Capture the cell that displays the provided text and extract its [X, Y] central coordinate. 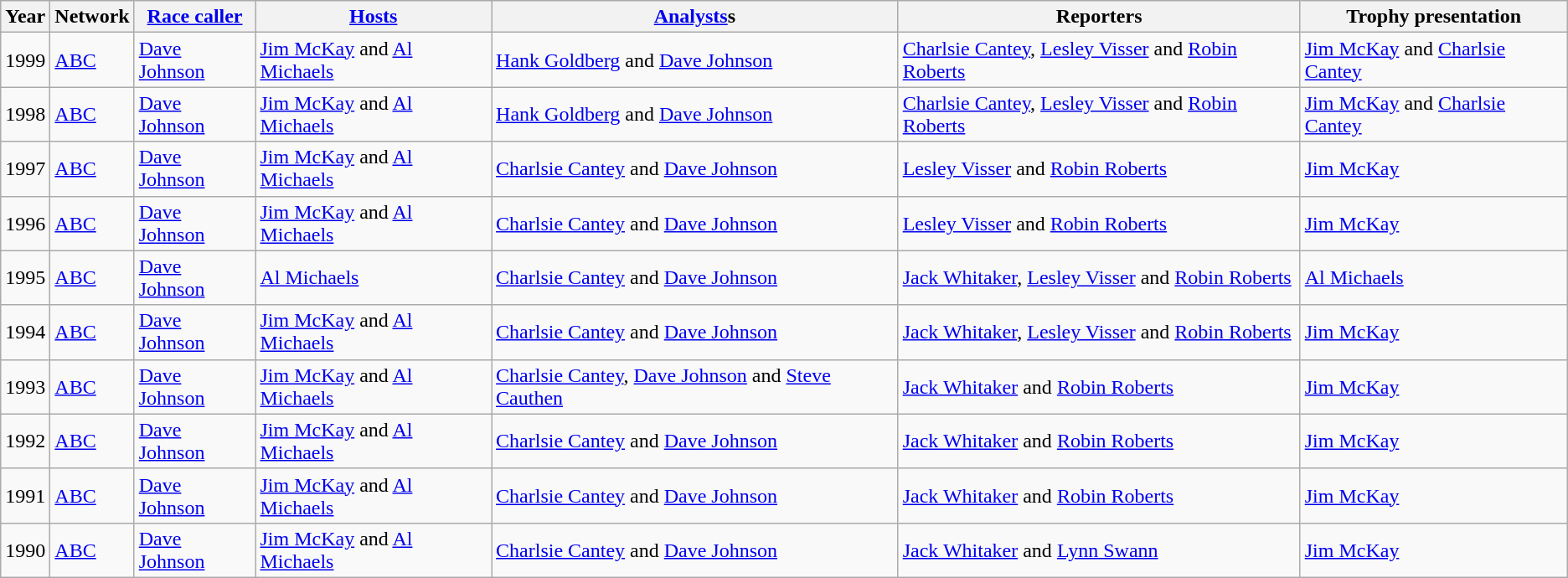
1998 [25, 114]
1995 [25, 278]
1997 [25, 169]
1999 [25, 60]
1992 [25, 441]
Jack Whitaker and Lynn Swann [1099, 550]
Reporters [1099, 17]
1991 [25, 496]
Trophy presentation [1434, 17]
Race caller [194, 17]
Year [25, 17]
Charlsie Cantey, Dave Johnson and Steve Cauthen [695, 387]
1993 [25, 387]
Hosts [374, 17]
1996 [25, 223]
Network [92, 17]
1994 [25, 332]
1990 [25, 550]
Analystss [695, 17]
